Return [X, Y] of the center of cell containing provided text 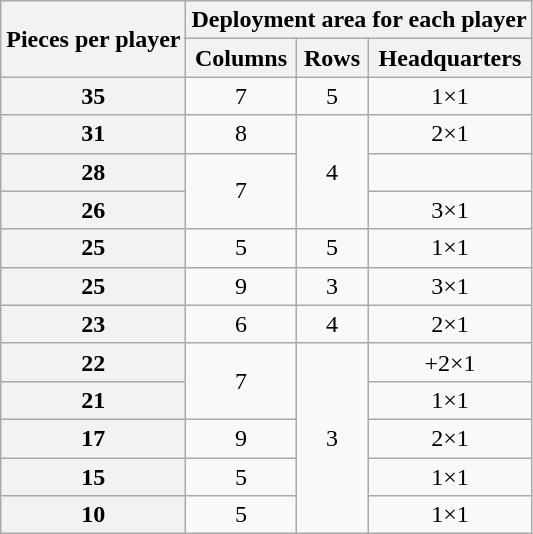
Columns [241, 58]
35 [94, 96]
+2×1 [450, 362]
6 [241, 324]
23 [94, 324]
Rows [332, 58]
26 [94, 210]
17 [94, 438]
28 [94, 172]
31 [94, 134]
Pieces per player [94, 39]
Headquarters [450, 58]
Deployment area for each player [359, 20]
15 [94, 477]
8 [241, 134]
21 [94, 400]
22 [94, 362]
10 [94, 515]
